Capture the cell that displays the provided text and extract its (X, Y) central coordinate. 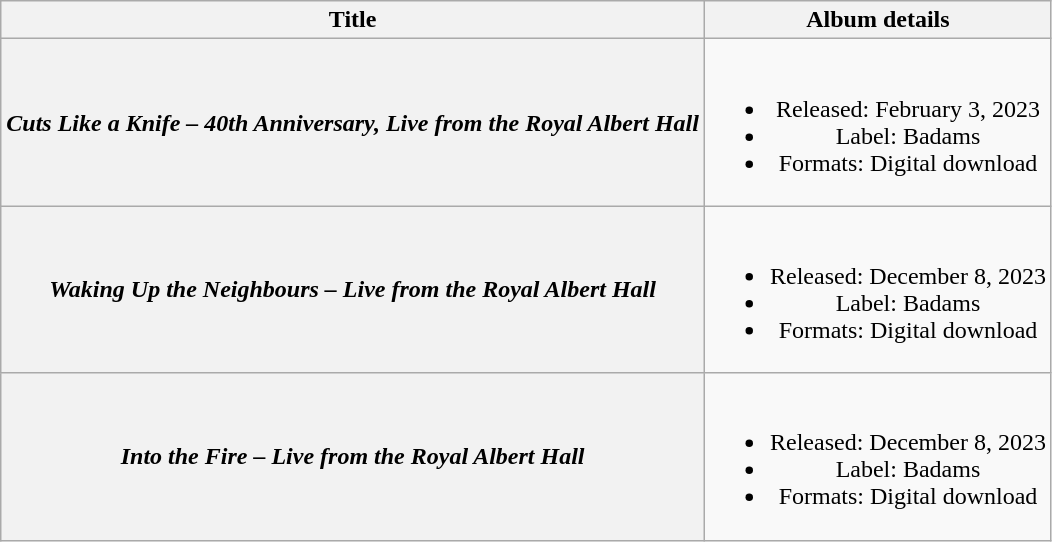
Title (353, 20)
Album details (878, 20)
Cuts Like a Knife – 40th Anniversary, Live from the Royal Albert Hall (353, 122)
Released: February 3, 2023Label: BadamsFormats: Digital download (878, 122)
Waking Up the Neighbours – Live from the Royal Albert Hall (353, 290)
Into the Fire – Live from the Royal Albert Hall (353, 456)
